Scan for the cell matching the given text and deliver its (X, Y) coordinate at center. 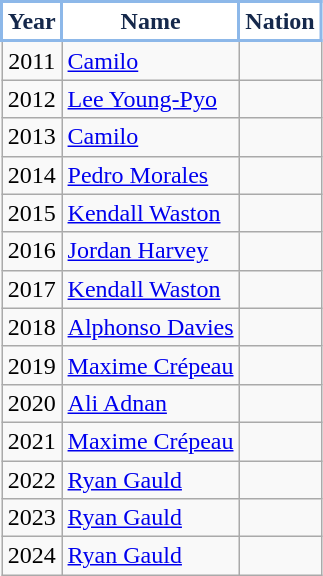
2012 (32, 99)
2016 (32, 251)
2021 (32, 441)
2024 (32, 556)
2011 (32, 60)
Year (32, 22)
2019 (32, 365)
Lee Young-Pyo (150, 99)
2014 (32, 175)
2015 (32, 213)
Name (150, 22)
2020 (32, 403)
Pedro Morales (150, 175)
2017 (32, 289)
2023 (32, 518)
Jordan Harvey (150, 251)
2022 (32, 479)
Nation (280, 22)
2013 (32, 137)
Ali Adnan (150, 403)
Alphonso Davies (150, 327)
2018 (32, 327)
